Capture the cell that displays the provided text and extract its [x, y] central coordinate. 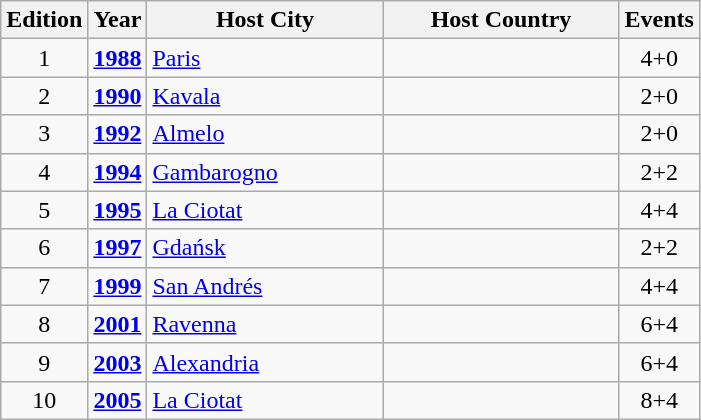
2 [44, 96]
10 [44, 400]
8+4 [659, 400]
Events [659, 20]
Gambarogno [265, 172]
4 [44, 172]
7 [44, 286]
4+0 [659, 58]
Gdańsk [265, 248]
1994 [118, 172]
8 [44, 324]
San Andrés [265, 286]
1999 [118, 286]
Host City [265, 20]
2003 [118, 362]
Kavala [265, 96]
Ravenna [265, 324]
1995 [118, 210]
6 [44, 248]
Almelo [265, 134]
5 [44, 210]
1990 [118, 96]
1 [44, 58]
2001 [118, 324]
Paris [265, 58]
9 [44, 362]
3 [44, 134]
Edition [44, 20]
1997 [118, 248]
1992 [118, 134]
Year [118, 20]
Alexandria [265, 362]
2005 [118, 400]
Host Country [501, 20]
1988 [118, 58]
